Locate the cell with the specified text and output its [X, Y] center coordinate. 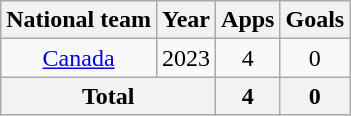
2023 [186, 58]
Total [108, 96]
National team [79, 20]
Canada [79, 58]
Goals [315, 20]
Apps [248, 20]
Year [186, 20]
